Capture the cell that displays the provided text and extract its [x, y] central coordinate. 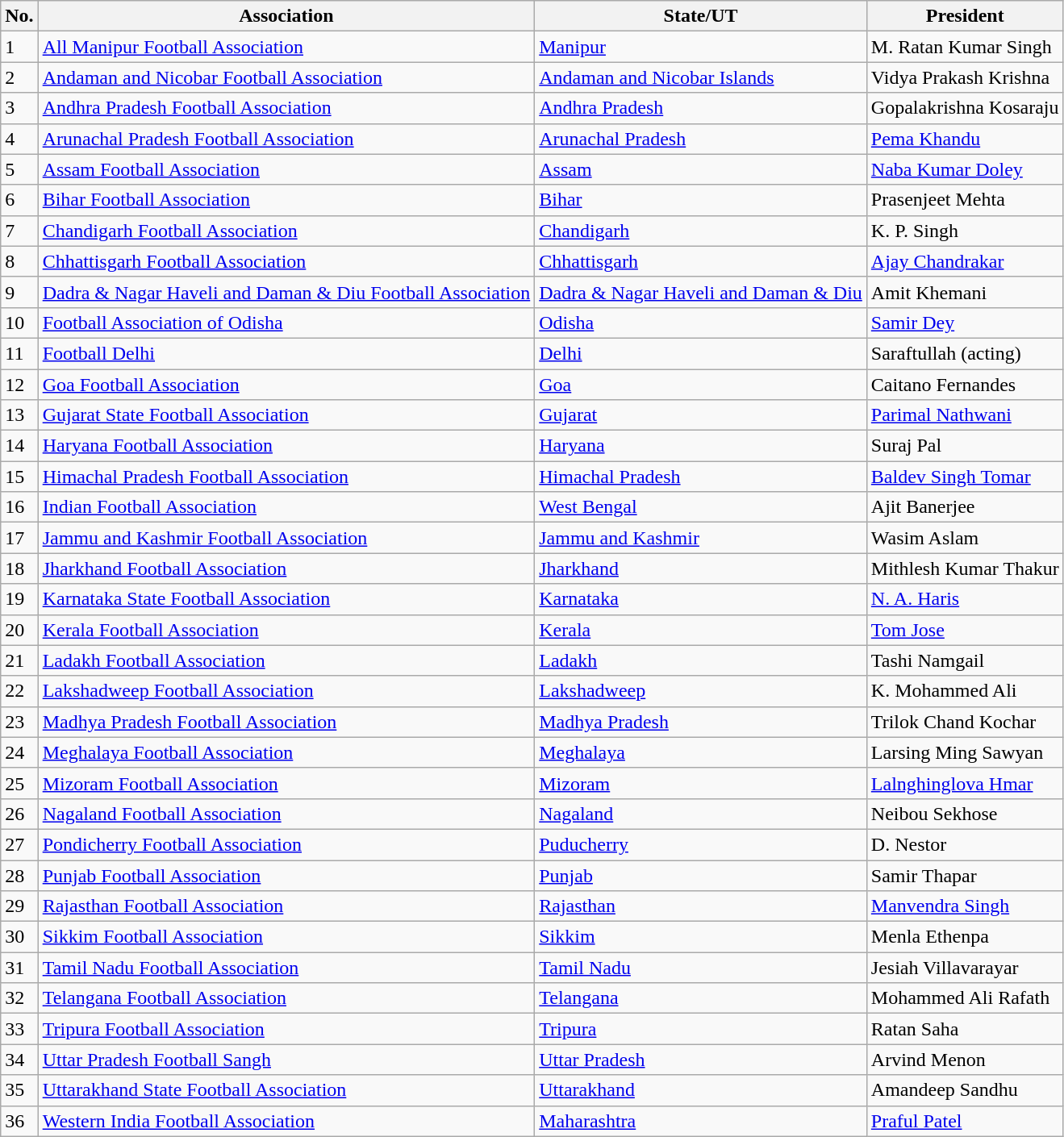
Telangana Football Association [286, 998]
Jammu and Kashmir [701, 538]
Rajasthan Football Association [286, 906]
Uttarakhand State Football Association [286, 1090]
Baldev Singh Tomar [965, 477]
Larsing Ming Sawyan [965, 752]
Ladakh Football Association [286, 660]
Tamil Nadu [701, 968]
Chandigarh [701, 231]
Menla Ethenpa [965, 937]
Mohammed Ali Rafath [965, 998]
Jharkhand Football Association [286, 568]
Andaman and Nicobar Islands [701, 77]
Mithlesh Kumar Thakur [965, 568]
5 [19, 169]
Chhattisgarh [701, 261]
Ratan Saha [965, 1029]
No. [19, 16]
Tom Jose [965, 630]
Pondicherry Football Association [286, 844]
Delhi [701, 353]
10 [19, 323]
Arvind Menon [965, 1060]
33 [19, 1029]
28 [19, 875]
14 [19, 446]
7 [19, 231]
Trilok Chand Kochar [965, 722]
30 [19, 937]
Jharkhand [701, 568]
31 [19, 968]
Nagaland [701, 814]
Lalnghinglova Hmar [965, 783]
D. Nestor [965, 844]
Ajay Chandrakar [965, 261]
Gujarat [701, 415]
Tashi Namgail [965, 660]
Andaman and Nicobar Football Association [286, 77]
Pema Khandu [965, 139]
35 [19, 1090]
Punjab [701, 875]
Uttar Pradesh Football Sangh [286, 1060]
Lakshadweep Football Association [286, 691]
9 [19, 292]
17 [19, 538]
Assam Football Association [286, 169]
Amandeep Sandhu [965, 1090]
Himachal Pradesh [701, 477]
Tamil Nadu Football Association [286, 968]
Caitano Fernandes [965, 385]
Maharashtra [701, 1121]
Jesiah Villavarayar [965, 968]
24 [19, 752]
6 [19, 200]
Lakshadweep [701, 691]
Odisha [701, 323]
Puducherry [701, 844]
13 [19, 415]
22 [19, 691]
3 [19, 108]
Mizoram [701, 783]
Jammu and Kashmir Football Association [286, 538]
Uttarakhand [701, 1090]
Haryana Football Association [286, 446]
16 [19, 507]
Prasenjeet Mehta [965, 200]
Football Delhi [286, 353]
Samir Dey [965, 323]
4 [19, 139]
Tripura [701, 1029]
Gopalakrishna Kosaraju [965, 108]
Parimal Nathwani [965, 415]
Haryana [701, 446]
26 [19, 814]
8 [19, 261]
Dadra & Nagar Haveli and Daman & Diu Football Association [286, 292]
Western India Football Association [286, 1121]
M. Ratan Kumar Singh [965, 47]
Saraftullah (acting) [965, 353]
21 [19, 660]
Manipur [701, 47]
Naba Kumar Doley [965, 169]
19 [19, 599]
Chhattisgarh Football Association [286, 261]
Ajit Banerjee [965, 507]
K. P. Singh [965, 231]
Goa [701, 385]
11 [19, 353]
Manvendra Singh [965, 906]
2 [19, 77]
Indian Football Association [286, 507]
Suraj Pal [965, 446]
23 [19, 722]
Karnataka [701, 599]
Andhra Pradesh [701, 108]
Bihar Football Association [286, 200]
Arunachal Pradesh [701, 139]
Neibou Sekhose [965, 814]
Meghalaya [701, 752]
Rajasthan [701, 906]
Association [286, 16]
Madhya Pradesh [701, 722]
18 [19, 568]
Arunachal Pradesh Football Association [286, 139]
K. Mohammed Ali [965, 691]
Samir Thapar [965, 875]
Telangana [701, 998]
Assam [701, 169]
Madhya Pradesh Football Association [286, 722]
29 [19, 906]
Ladakh [701, 660]
Nagaland Football Association [286, 814]
Andhra Pradesh Football Association [286, 108]
Kerala Football Association [286, 630]
Karnataka State Football Association [286, 599]
Meghalaya Football Association [286, 752]
20 [19, 630]
Chandigarh Football Association [286, 231]
All Manipur Football Association [286, 47]
Uttar Pradesh [701, 1060]
34 [19, 1060]
Goa Football Association [286, 385]
12 [19, 385]
Dadra & Nagar Haveli and Daman & Diu [701, 292]
Vidya Prakash Krishna [965, 77]
N. A. Haris [965, 599]
Tripura Football Association [286, 1029]
Praful Patel [965, 1121]
Himachal Pradesh Football Association [286, 477]
36 [19, 1121]
Bihar [701, 200]
25 [19, 783]
West Bengal [701, 507]
1 [19, 47]
Gujarat State Football Association [286, 415]
27 [19, 844]
State/UT [701, 16]
Wasim Aslam [965, 538]
Sikkim [701, 937]
Amit Khemani [965, 292]
Sikkim Football Association [286, 937]
President [965, 16]
Punjab Football Association [286, 875]
32 [19, 998]
Football Association of Odisha [286, 323]
Kerala [701, 630]
15 [19, 477]
Mizoram Football Association [286, 783]
